Return [X, Y] of the center of cell containing provided text 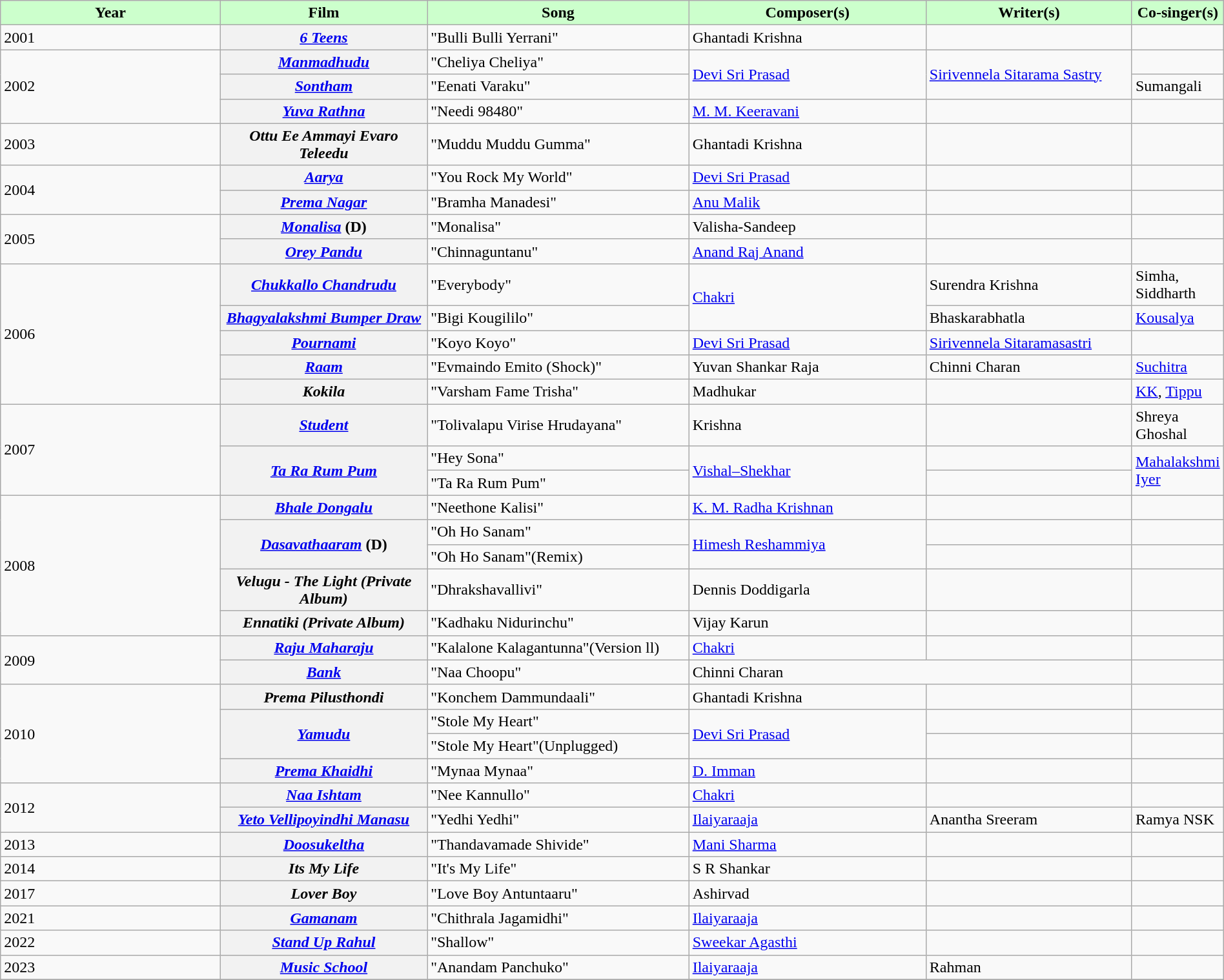
"Mynaa Mynaa" [558, 770]
"You Rock My World" [558, 178]
Gamanam [323, 918]
S R Shankar [807, 869]
2003 [111, 145]
"Bramha Manadesi" [558, 202]
2010 [111, 733]
Ramya NSK [1178, 820]
"Kadhaku Nidurinchu" [558, 623]
D. Imman [807, 770]
"Bulli Bulli Yerrani" [558, 37]
Suchitra [1178, 367]
"Anandam Panchuko" [558, 967]
Song [558, 13]
Film [323, 13]
Surendra Krishna [1029, 284]
Dennis Doddigarla [807, 590]
Kokila [323, 392]
"Koyo Koyo" [558, 343]
2022 [111, 943]
"Love Boy Antuntaaru" [558, 893]
Raam [323, 367]
"Oh Ho Sanam"(Remix) [558, 556]
2012 [111, 808]
Raju Maharaju [323, 648]
"Evmaindo Emito (Shock)" [558, 367]
Prema Khaidhi [323, 770]
2006 [111, 333]
Sirivennela Sitarama Sastry [1029, 74]
"Varsham Fame Trisha" [558, 392]
"Stole My Heart"(Unplugged) [558, 746]
Sumangali [1178, 87]
"Eenati Varaku" [558, 87]
Prema Pilusthondi [323, 697]
K. M. Radha Krishnan [807, 507]
2001 [111, 37]
Rahman [1029, 967]
"Bigi Kougililo" [558, 318]
2008 [111, 566]
"It's My Life" [558, 869]
Vishal–Shekhar [807, 471]
Bhale Dongalu [323, 507]
Yamudu [323, 733]
Student [323, 425]
2013 [111, 844]
KK, Tippu [1178, 392]
6 Teens [323, 37]
Ta Ra Rum Pum [323, 471]
"Yedhi Yedhi" [558, 820]
Orey Pandu [323, 251]
Vijay Karun [807, 623]
"Kalalone Kalagantunna"(Version ll) [558, 648]
Monalisa (D) [323, 227]
"Ta Ra Rum Pum" [558, 483]
"Oh Ho Sanam" [558, 532]
Composer(s) [807, 13]
Yeto Vellipoyindhi Manasu [323, 820]
Ottu Ee Ammayi Evaro Teleedu [323, 145]
"Konchem Dammundaali" [558, 697]
Anand Raj Anand [807, 251]
"Shallow" [558, 943]
"Tolivalapu Virise Hrudayana" [558, 425]
Bhaskarabhatla [1029, 318]
Doosukeltha [323, 844]
Ennatiki (Private Album) [323, 623]
2023 [111, 967]
Yuvan Shankar Raja [807, 367]
Year [111, 13]
Bhagyalakshmi Bumper Draw [323, 318]
Velugu - The Light (Private Album) [323, 590]
Lover Boy [323, 893]
"Needi 98480" [558, 111]
Co-singer(s) [1178, 13]
"Neethone Kalisi" [558, 507]
Bank [323, 672]
"Everybody" [558, 284]
Writer(s) [1029, 13]
"Thandavamade Shivide" [558, 844]
Mani Sharma [807, 844]
2007 [111, 449]
"Hey Sona" [558, 458]
Sirivennela Sitaramasastri [1029, 343]
2021 [111, 918]
2014 [111, 869]
Anantha Sreeram [1029, 820]
Shreya Ghoshal [1178, 425]
M. M. Keeravani [807, 111]
Music School [323, 967]
Chukkallo Chandrudu [323, 284]
Dasavathaaram (D) [323, 544]
Naa Ishtam [323, 795]
Valisha-Sandeep [807, 227]
Sweekar Agasthi [807, 943]
2017 [111, 893]
Madhukar [807, 392]
"Chinnaguntanu" [558, 251]
Manmadhudu [323, 62]
Sontham [323, 87]
2004 [111, 190]
"Dhrakshavallivi" [558, 590]
"Naa Choopu" [558, 672]
Yuva Rathna [323, 111]
"Chithrala Jagamidhi" [558, 918]
Aarya [323, 178]
"Stole My Heart" [558, 721]
Stand Up Rahul [323, 943]
Prema Nagar [323, 202]
2009 [111, 660]
Mahalakshmi Iyer [1178, 471]
Kousalya [1178, 318]
"Cheliya Cheliya" [558, 62]
Anu Malik [807, 202]
"Nee Kannullo" [558, 795]
2002 [111, 87]
Simha, Siddharth [1178, 284]
Himesh Reshammiya [807, 544]
Its My Life [323, 869]
Krishna [807, 425]
"Monalisa" [558, 227]
2005 [111, 239]
Ashirvad [807, 893]
"Muddu Muddu Gumma" [558, 145]
Pournami [323, 343]
